Scan for the cell matching the given text and deliver its (x, y) coordinate at center. 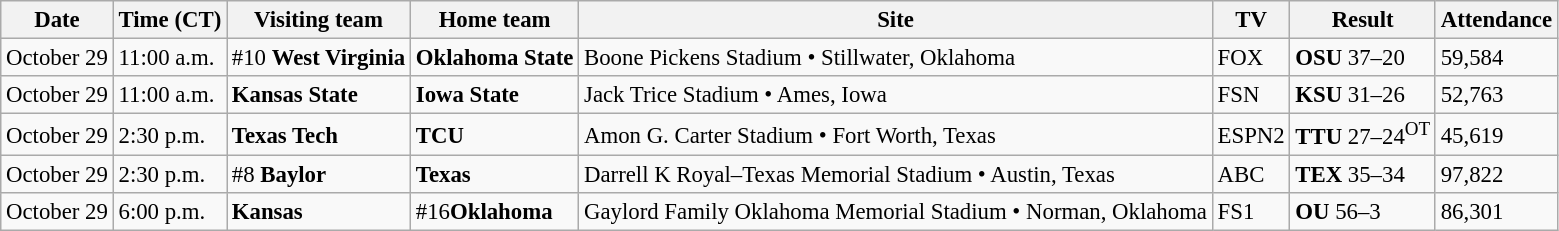
59,584 (1496, 58)
Darrell K Royal–Texas Memorial Stadium • Austin, Texas (896, 175)
KSU 31–26 (1362, 95)
Time (CT) (170, 20)
#8 Baylor (319, 175)
TV (1251, 20)
Visiting team (319, 20)
Iowa State (495, 95)
Amon G. Carter Stadium • Fort Worth, Texas (896, 135)
OSU 37–20 (1362, 58)
Boone Pickens Stadium • Stillwater, Oklahoma (896, 58)
Home team (495, 20)
ABC (1251, 175)
Texas Tech (319, 135)
TEX 35–34 (1362, 175)
Jack Trice Stadium • Ames, Iowa (896, 95)
Site (896, 20)
Attendance (1496, 20)
FOX (1251, 58)
Kansas State (319, 95)
Oklahoma State (495, 58)
#10 West Virginia (319, 58)
97,822 (1496, 175)
Date (57, 20)
ESPN2 (1251, 135)
52,763 (1496, 95)
Texas (495, 175)
FSN (1251, 95)
TCU (495, 135)
TTU 27–24OT (1362, 135)
Result (1362, 20)
45,619 (1496, 135)
